Extract the (x, y) coordinate from the center of the cell holding the provided text.  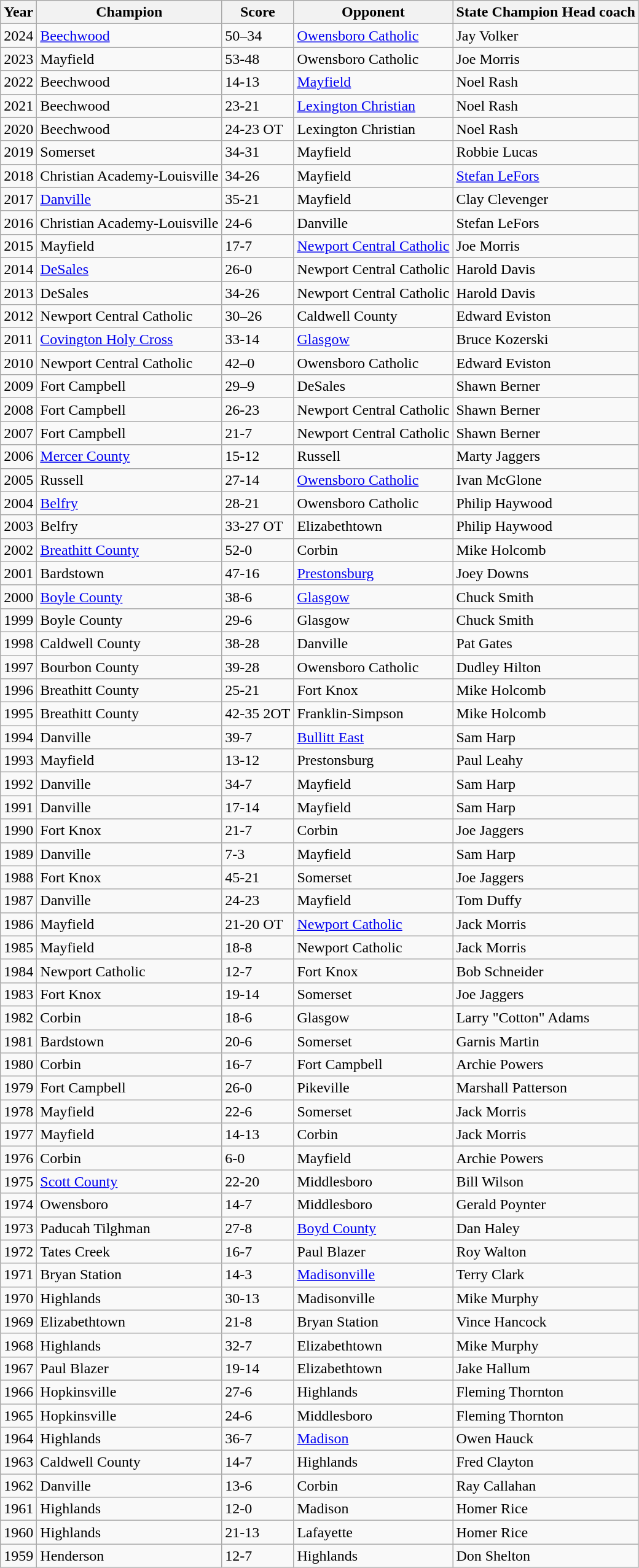
2010 (18, 363)
1997 (18, 667)
1968 (18, 1345)
Tom Duffy (546, 901)
13-6 (258, 1486)
2024 (18, 36)
2003 (18, 527)
Boyd County (374, 1228)
36-7 (258, 1439)
2005 (18, 480)
29–9 (258, 386)
26-23 (258, 410)
Jay Volker (546, 36)
2013 (18, 293)
17-14 (258, 807)
27-8 (258, 1228)
2015 (18, 246)
1992 (18, 784)
2020 (18, 129)
30–26 (258, 316)
Henderson (129, 1556)
24-23 OT (258, 129)
2009 (18, 386)
32-7 (258, 1345)
Paducah Tilghman (129, 1228)
18-8 (258, 947)
Dan Haley (546, 1228)
2022 (18, 82)
22-20 (258, 1182)
2008 (18, 410)
14-3 (258, 1275)
2023 (18, 59)
Opponent (374, 12)
1994 (18, 737)
1971 (18, 1275)
1959 (18, 1556)
1973 (18, 1228)
17-7 (258, 246)
1963 (18, 1462)
1996 (18, 691)
1976 (18, 1158)
20-6 (258, 1041)
28-21 (258, 503)
1987 (18, 901)
1983 (18, 994)
27-14 (258, 480)
Bill Wilson (546, 1182)
1960 (18, 1532)
Don Shelton (546, 1556)
1978 (18, 1111)
24-23 (258, 901)
Pikeville (374, 1088)
29-6 (258, 620)
Lafayette (374, 1532)
1991 (18, 807)
Scott County (129, 1182)
Champion (129, 12)
Year (18, 12)
Joey Downs (546, 573)
1990 (18, 831)
Covington Holy Cross (129, 340)
30-13 (258, 1298)
21-13 (258, 1532)
Bruce Kozerski (546, 340)
42-35 2OT (258, 714)
Fred Clayton (546, 1462)
2004 (18, 503)
2018 (18, 176)
2006 (18, 457)
2001 (18, 573)
12-0 (258, 1509)
Owensboro (129, 1205)
47-16 (258, 573)
21-20 OT (258, 924)
27-6 (258, 1392)
1999 (18, 620)
Gerald Poynter (546, 1205)
2000 (18, 597)
2011 (18, 340)
1981 (18, 1041)
38-6 (258, 597)
1995 (18, 714)
6-0 (258, 1158)
Bob Schneider (546, 971)
2014 (18, 269)
25-21 (258, 691)
2002 (18, 550)
38-28 (258, 643)
13-12 (258, 761)
Garnis Martin (546, 1041)
Dudley Hilton (546, 667)
1961 (18, 1509)
34-7 (258, 784)
Tates Creek (129, 1252)
33-14 (258, 340)
1989 (18, 854)
33-27 OT (258, 527)
Clay Clevenger (546, 199)
1962 (18, 1486)
Paul Leahy (546, 761)
Bourbon County (129, 667)
Marty Jaggers (546, 457)
35-21 (258, 199)
Owen Hauck (546, 1439)
Ray Callahan (546, 1486)
1985 (18, 947)
Marshall Patterson (546, 1088)
1974 (18, 1205)
2017 (18, 199)
2019 (18, 152)
Franklin-Simpson (374, 714)
1982 (18, 1017)
50–34 (258, 36)
1993 (18, 761)
2016 (18, 222)
Ivan McGlone (546, 480)
21-8 (258, 1322)
15-12 (258, 457)
1975 (18, 1182)
1970 (18, 1298)
52-0 (258, 550)
2021 (18, 106)
7-3 (258, 854)
39-28 (258, 667)
23-21 (258, 106)
Robbie Lucas (546, 152)
1984 (18, 971)
22-6 (258, 1111)
Score (258, 12)
1998 (18, 643)
42–0 (258, 363)
1964 (18, 1439)
Roy Walton (546, 1252)
1979 (18, 1088)
2012 (18, 316)
18-6 (258, 1017)
Pat Gates (546, 643)
Terry Clark (546, 1275)
45-21 (258, 877)
34-31 (258, 152)
1988 (18, 877)
Bullitt East (374, 737)
1986 (18, 924)
State Champion Head coach (546, 12)
1966 (18, 1392)
1965 (18, 1415)
Vince Hancock (546, 1322)
Mercer County (129, 457)
1967 (18, 1368)
Jake Hallum (546, 1368)
39-7 (258, 737)
1972 (18, 1252)
1969 (18, 1322)
Larry "Cotton" Adams (546, 1017)
1977 (18, 1135)
53-48 (258, 59)
1980 (18, 1065)
2007 (18, 433)
